Scan for the cell matching the given text and deliver its [X, Y] coordinate at center. 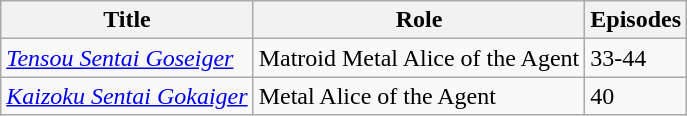
Role [419, 20]
Kaizoku Sentai Gokaiger [127, 96]
33-44 [636, 58]
Metal Alice of the Agent [419, 96]
Episodes [636, 20]
Tensou Sentai Goseiger [127, 58]
Matroid Metal Alice of the Agent [419, 58]
Title [127, 20]
40 [636, 96]
